For the text-containing cell, return its midpoint in [X, Y] coordinate format. 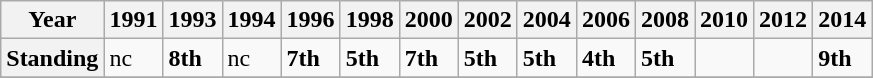
2004 [546, 20]
1998 [370, 20]
2010 [724, 20]
Standing [52, 58]
1994 [252, 20]
2000 [428, 20]
1993 [192, 20]
2006 [606, 20]
4th [606, 58]
2002 [488, 20]
9th [842, 58]
1996 [310, 20]
2014 [842, 20]
2008 [664, 20]
1991 [134, 20]
2012 [784, 20]
Year [52, 20]
8th [192, 58]
